Identify which cell holds the provided text, then report its [X, Y] central coordinate. 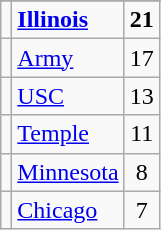
Minnesota [68, 172]
Temple [68, 134]
Army [68, 58]
21 [142, 20]
Illinois [68, 20]
17 [142, 58]
13 [142, 96]
USC [68, 96]
11 [142, 134]
7 [142, 210]
Chicago [68, 210]
8 [142, 172]
